Locate the cell with the specified text and output its [X, Y] center coordinate. 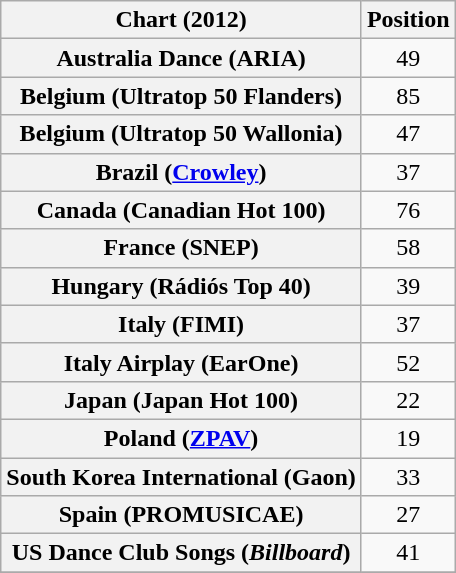
US Dance Club Songs (Billboard) [182, 553]
Belgium (Ultratop 50 Flanders) [182, 96]
39 [408, 286]
Italy (FIMI) [182, 324]
France (SNEP) [182, 248]
49 [408, 58]
Belgium (Ultratop 50 Wallonia) [182, 134]
South Korea International (Gaon) [182, 477]
85 [408, 96]
Spain (PROMUSICAE) [182, 515]
Italy Airplay (EarOne) [182, 362]
27 [408, 515]
41 [408, 553]
22 [408, 400]
33 [408, 477]
52 [408, 362]
Chart (2012) [182, 20]
Poland (ZPAV) [182, 438]
Position [408, 20]
Brazil (Crowley) [182, 172]
Australia Dance (ARIA) [182, 58]
76 [408, 210]
Japan (Japan Hot 100) [182, 400]
47 [408, 134]
58 [408, 248]
Hungary (Rádiós Top 40) [182, 286]
19 [408, 438]
Canada (Canadian Hot 100) [182, 210]
